For the text-containing cell, return its midpoint in (X, Y) coordinate format. 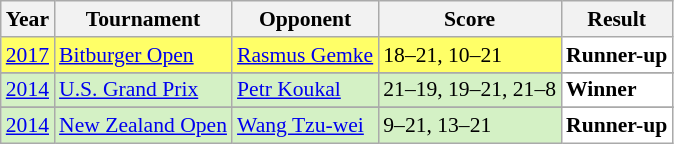
New Zealand Open (143, 126)
Rasmus Gemke (305, 55)
Year (28, 19)
Bitburger Open (143, 55)
Wang Tzu-wei (305, 126)
2017 (28, 55)
U.S. Grand Prix (143, 90)
Petr Koukal (305, 90)
Result (616, 19)
Tournament (143, 19)
9–21, 13–21 (470, 126)
Score (470, 19)
21–19, 19–21, 21–8 (470, 90)
Opponent (305, 19)
Winner (616, 90)
18–21, 10–21 (470, 55)
